Find where the given text appears and provide that cell's center as [x, y] coordinate. 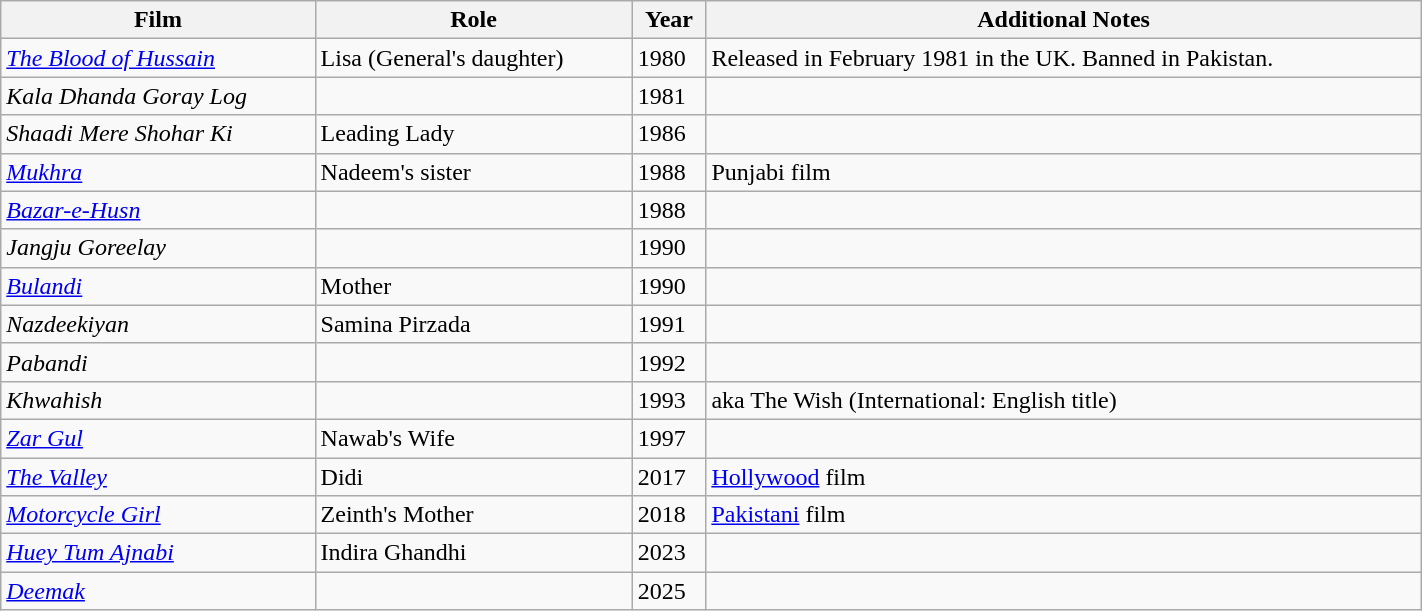
1981 [669, 96]
Nazdeekiyan [158, 324]
Didi [474, 477]
Jangju Goreelay [158, 248]
Deemak [158, 591]
Role [474, 20]
Mukhra [158, 172]
Khwahish [158, 400]
Nawab's Wife [474, 438]
2023 [669, 553]
Mother [474, 286]
Huey Tum Ajnabi [158, 553]
1997 [669, 438]
Hollywood film [1064, 477]
Additional Notes [1064, 20]
Pabandi [158, 362]
1992 [669, 362]
Kala Dhanda Goray Log [158, 96]
1986 [669, 134]
2018 [669, 515]
1980 [669, 58]
Nadeem's sister [474, 172]
Zar Gul [158, 438]
Motorcycle Girl [158, 515]
Bazar-e-Husn [158, 210]
Released in February 1981 in the UK. Banned in Pakistan. [1064, 58]
1993 [669, 400]
Leading Lady [474, 134]
The Blood of Hussain [158, 58]
Bulandi [158, 286]
Year [669, 20]
Samina Pirzada [474, 324]
2017 [669, 477]
2025 [669, 591]
Shaadi Mere Shohar Ki [158, 134]
Punjabi film [1064, 172]
The Valley [158, 477]
Lisa (General's daughter) [474, 58]
Film [158, 20]
Indira Ghandhi [474, 553]
Pakistani film [1064, 515]
Zeinth's Mother [474, 515]
aka The Wish (International: English title) [1064, 400]
1991 [669, 324]
